Detect which cell encompasses the target text, then output its [x, y] center coordinate. 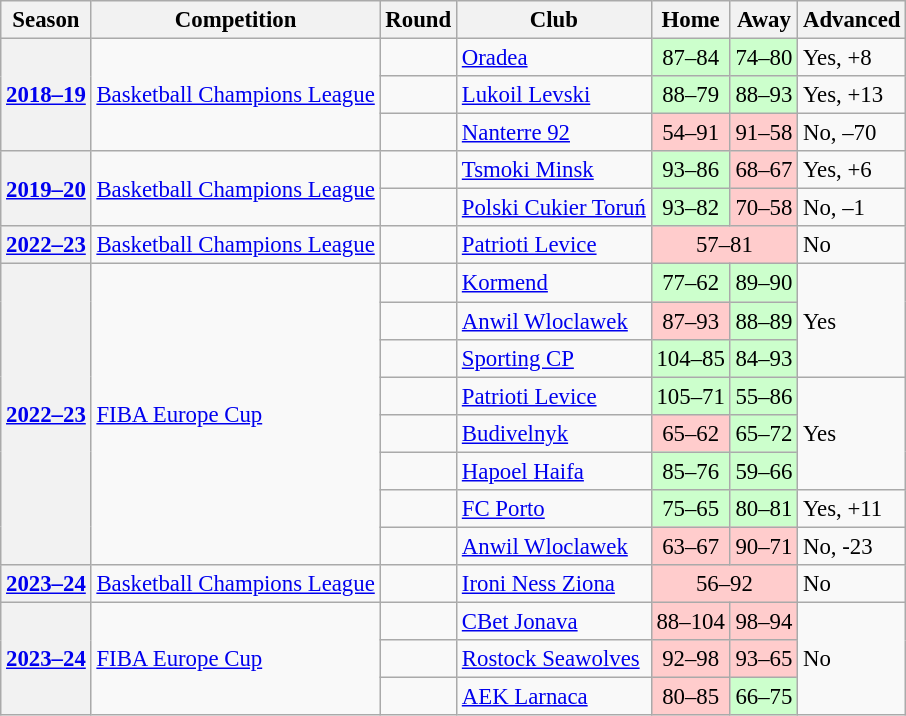
89–90 [764, 283]
92–98 [690, 659]
87–84 [690, 58]
Sporting CP [554, 358]
Club [554, 20]
54–91 [690, 133]
Season [46, 20]
Budivelnyk [554, 433]
65–62 [690, 433]
80–85 [690, 697]
55–86 [764, 396]
75–65 [690, 509]
Round [418, 20]
93–86 [690, 170]
AEK Larnaca [554, 697]
Yes, +11 [852, 509]
90–71 [764, 546]
68–67 [764, 170]
No, –1 [852, 208]
65–72 [764, 433]
80–81 [764, 509]
70–58 [764, 208]
FC Porto [554, 509]
Oradea [554, 58]
98–94 [764, 621]
93–82 [690, 208]
Lukoil Levski [554, 95]
Away [764, 20]
87–93 [690, 321]
Competition [236, 20]
Ironi Ness Ziona [554, 584]
Yes, +13 [852, 95]
88–93 [764, 95]
Advanced [852, 20]
2018–19 [46, 96]
Tsmoki Minsk [554, 170]
No, -23 [852, 546]
Rostock Seawolves [554, 659]
105–71 [690, 396]
Yes, +6 [852, 170]
104–85 [690, 358]
Nanterre 92 [554, 133]
91–58 [764, 133]
Kormend [554, 283]
77–62 [690, 283]
No, –70 [852, 133]
88–104 [690, 621]
85–76 [690, 471]
Yes, +8 [852, 58]
57–81 [724, 245]
63–67 [690, 546]
84–93 [764, 358]
66–75 [764, 697]
74–80 [764, 58]
93–65 [764, 659]
Hapoel Haifa [554, 471]
56–92 [724, 584]
Polski Cukier Toruń [554, 208]
2019–20 [46, 188]
Home [690, 20]
88–89 [764, 321]
88–79 [690, 95]
59–66 [764, 471]
CBet Jonava [554, 621]
